Search for the cell housing the specified text and yield its [X, Y] center coordinate. 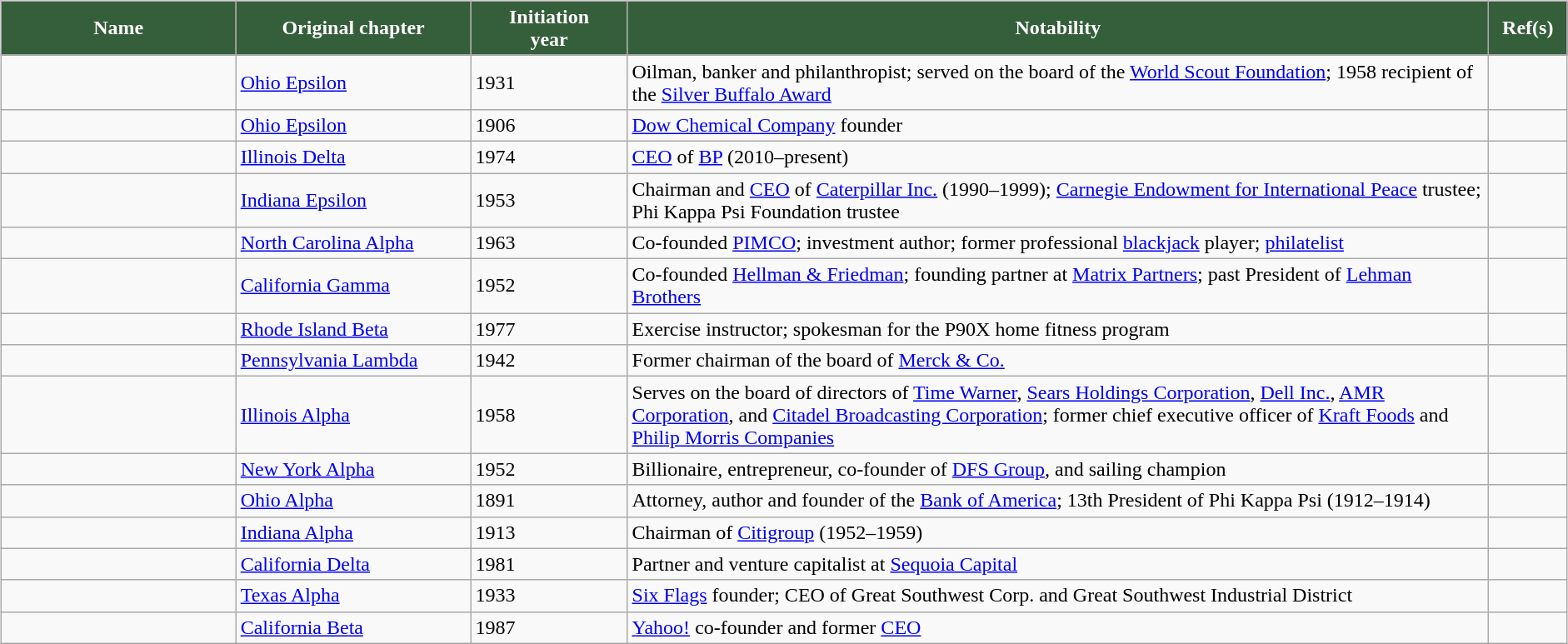
Illinois Alpha [353, 415]
1974 [549, 157]
Rhode Island Beta [353, 329]
Billionaire, entrepreneur, co-founder of DFS Group, and sailing champion [1058, 469]
Partner and venture capitalist at Sequoia Capital [1058, 564]
1981 [549, 564]
California Beta [353, 627]
1891 [549, 501]
California Delta [353, 564]
Ohio Alpha [353, 501]
Co-founded Hellman & Friedman; founding partner at Matrix Partners; past President of Lehman Brothers [1058, 287]
Texas Alpha [353, 596]
1987 [549, 627]
Six Flags founder; CEO of Great Southwest Corp. and Great Southwest Industrial District [1058, 596]
1906 [549, 125]
CEO of BP (2010–present) [1058, 157]
Oilman, banker and philanthropist; served on the board of the World Scout Foundation; 1958 recipient of the Silver Buffalo Award [1058, 82]
Ref(s) [1528, 28]
Illinois Delta [353, 157]
Pennsylvania Lambda [353, 361]
Notability [1058, 28]
Dow Chemical Company founder [1058, 125]
1963 [549, 243]
1913 [549, 532]
1977 [549, 329]
1942 [549, 361]
Former chairman of the board of Merck & Co. [1058, 361]
1958 [549, 415]
Attorney, author and founder of the Bank of America; 13th President of Phi Kappa Psi (1912–1914) [1058, 501]
Initiationyear [549, 28]
Indiana Alpha [353, 532]
Original chapter [353, 28]
Chairman of Citigroup (1952–1959) [1058, 532]
Chairman and CEO of Caterpillar Inc. (1990–1999); Carnegie Endowment for International Peace trustee; Phi Kappa Psi Foundation trustee [1058, 200]
New York Alpha [353, 469]
Co-founded PIMCO; investment author; former professional blackjack player; philatelist [1058, 243]
1953 [549, 200]
Exercise instructor; spokesman for the P90X home fitness program [1058, 329]
California Gamma [353, 287]
1933 [549, 596]
North Carolina Alpha [353, 243]
1931 [549, 82]
Name [118, 28]
Indiana Epsilon [353, 200]
Yahoo! co-founder and former CEO [1058, 627]
